Scan for the cell matching the given text and deliver its [x, y] coordinate at center. 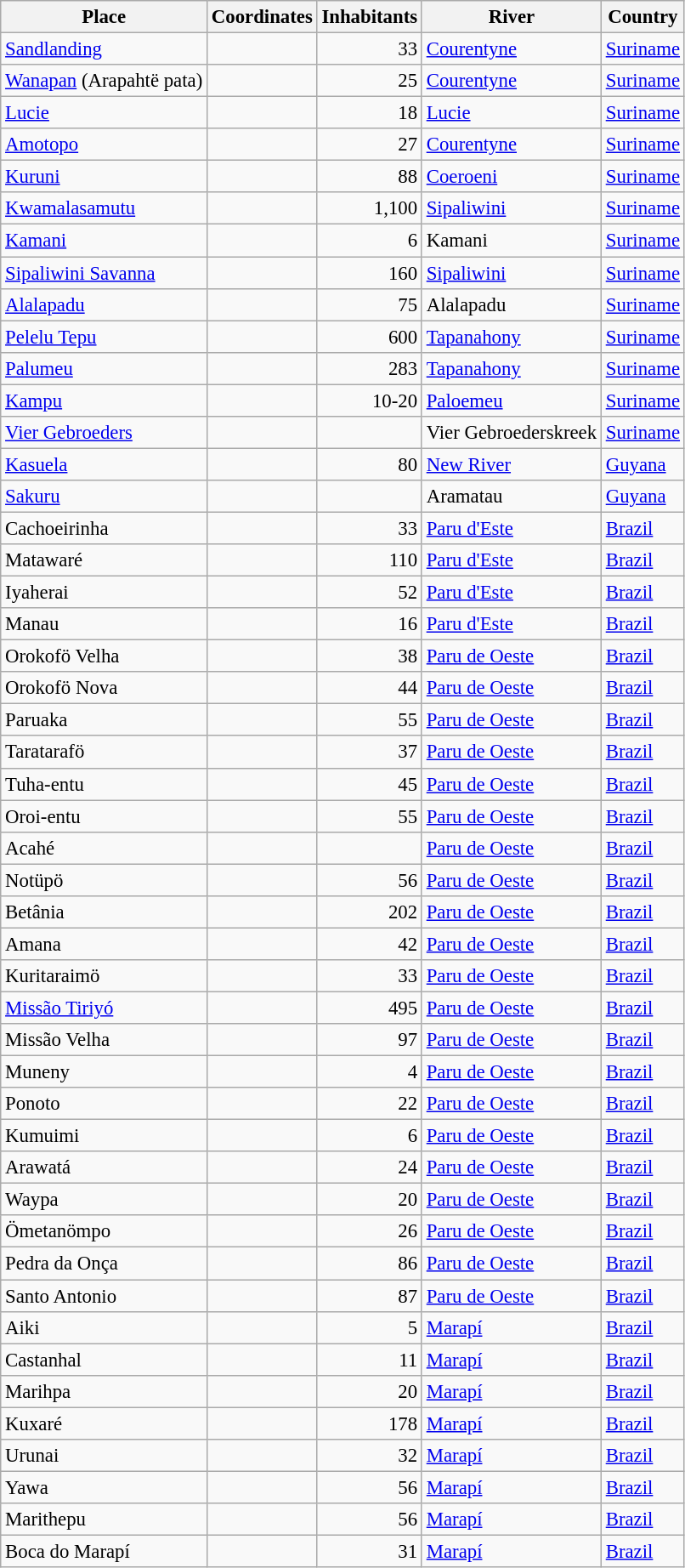
4 [369, 1072]
Paruaka [104, 720]
Oroi-entu [104, 816]
86 [369, 1264]
Kuruni [104, 177]
88 [369, 177]
Inhabitants [369, 17]
5 [369, 1327]
Palumeu [104, 368]
Waypa [104, 1200]
32 [369, 1456]
Coeroeni [512, 177]
Taratarafö [104, 753]
Kwamalasamutu [104, 208]
Marithepu [104, 1520]
Pelelu Tepu [104, 337]
Aiki [104, 1327]
Orokofö Velha [104, 656]
25 [369, 81]
Matawaré [104, 560]
Amotopo [104, 145]
Tuha-entu [104, 784]
42 [369, 944]
52 [369, 593]
Betânia [104, 912]
Paloemeu [512, 401]
97 [369, 1040]
Yawa [104, 1487]
27 [369, 145]
38 [369, 656]
Aramatau [512, 497]
Cachoeirinha [104, 528]
Manau [104, 624]
Ömetanömpo [104, 1232]
Sakuru [104, 497]
New River [512, 464]
Sandlanding [104, 49]
Kuritaraimö [104, 976]
Wanapan (Arapahtë pata) [104, 81]
600 [369, 337]
26 [369, 1232]
Vier Gebroeders [104, 433]
Kasuela [104, 464]
Pedra da Onça [104, 1264]
1,100 [369, 208]
18 [369, 113]
11 [369, 1360]
River [512, 17]
10-20 [369, 401]
37 [369, 753]
Kuxaré [104, 1423]
16 [369, 624]
Ponoto [104, 1104]
Urunai [104, 1456]
Missão Tiriyó [104, 1008]
178 [369, 1423]
160 [369, 273]
Vier Gebroederskreek [512, 433]
Iyaherai [104, 593]
Acahé [104, 848]
Muneny [104, 1072]
87 [369, 1296]
Notüpö [104, 880]
Kumuimi [104, 1136]
75 [369, 304]
Kampu [104, 401]
Sipaliwini Savanna [104, 273]
Marihpa [104, 1391]
Place [104, 17]
22 [369, 1104]
Castanhal [104, 1360]
44 [369, 688]
Santo Antonio [104, 1296]
31 [369, 1551]
495 [369, 1008]
Orokofö Nova [104, 688]
45 [369, 784]
283 [369, 368]
110 [369, 560]
24 [369, 1167]
Amana [104, 944]
Arawatá [104, 1167]
Missão Velha [104, 1040]
Country [643, 17]
80 [369, 464]
202 [369, 912]
Coordinates [263, 17]
Boca do Marapí [104, 1551]
